Scan for the cell matching the given text and deliver its (X, Y) coordinate at center. 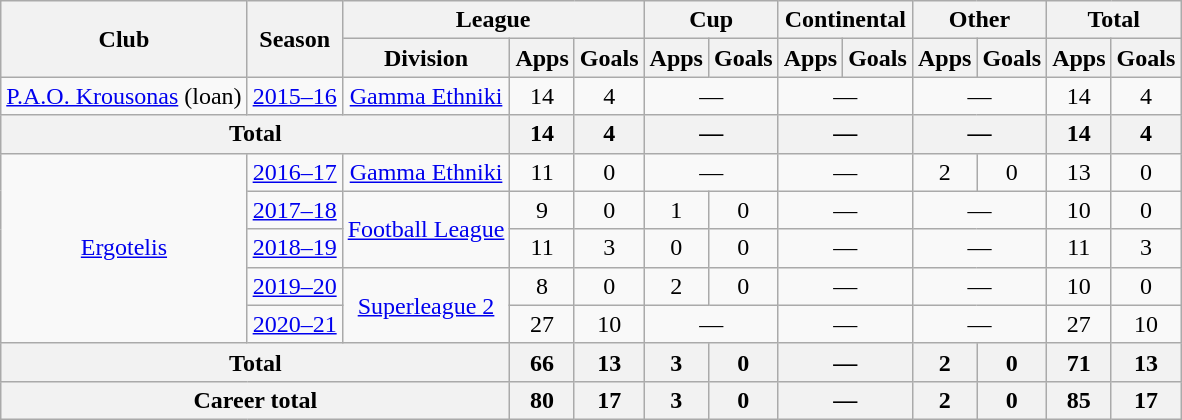
66 (542, 362)
80 (542, 400)
Continental (845, 20)
Ergotelis (124, 248)
Career total (256, 400)
2017–18 (294, 210)
71 (1079, 362)
1 (676, 210)
Club (124, 39)
Other (979, 20)
2018–19 (294, 248)
Season (294, 39)
2020–21 (294, 324)
P.A.O. Krousonas (loan) (124, 96)
2016–17 (294, 172)
Football League (426, 229)
Division (426, 58)
8 (542, 286)
League (493, 20)
85 (1079, 400)
Cup (711, 20)
Superleague 2 (426, 305)
2019–20 (294, 286)
2015–16 (294, 96)
9 (542, 210)
